Identify which cell holds the provided text, then report its (X, Y) central coordinate. 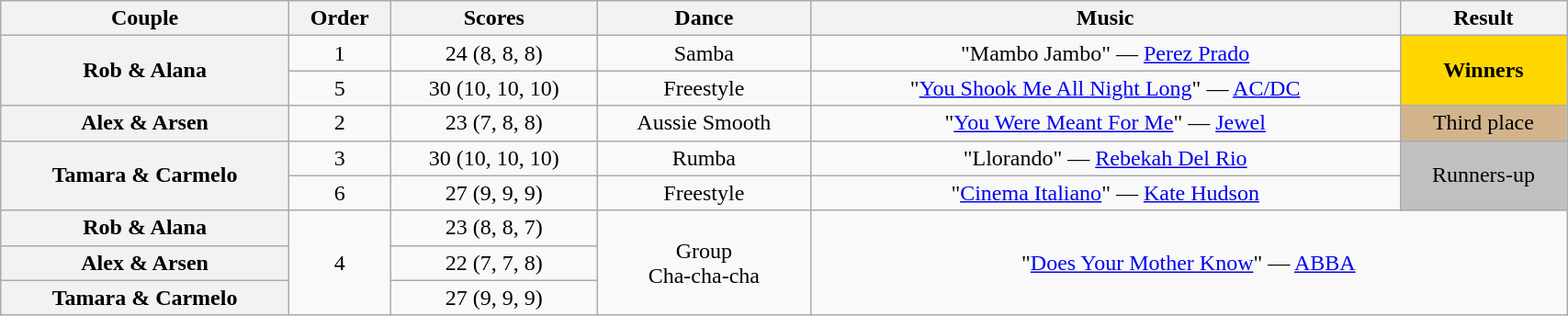
5 (340, 88)
22 (7, 7, 8) (494, 263)
"Does Your Mother Know" — ABBA (1189, 263)
Samba (705, 53)
Result (1483, 18)
Winners (1483, 71)
GroupCha-cha-cha (705, 263)
6 (340, 193)
"You Shook Me All Night Long" — AC/DC (1105, 88)
23 (7, 8, 8) (494, 123)
"Mambo Jambo" — Perez Prado (1105, 53)
23 (8, 8, 7) (494, 228)
Runners-up (1483, 175)
1 (340, 53)
Order (340, 18)
Third place (1483, 123)
4 (340, 263)
Dance (705, 18)
"Llorando" — Rebekah Del Rio (1105, 158)
3 (340, 158)
"You Were Meant For Me" — Jewel (1105, 123)
Couple (145, 18)
Music (1105, 18)
24 (8, 8, 8) (494, 53)
Aussie Smooth (705, 123)
Scores (494, 18)
Rumba (705, 158)
"Cinema Italiano" — Kate Hudson (1105, 193)
2 (340, 123)
